Return the (x, y) coordinate for the center point of the cell that contains the specified text.  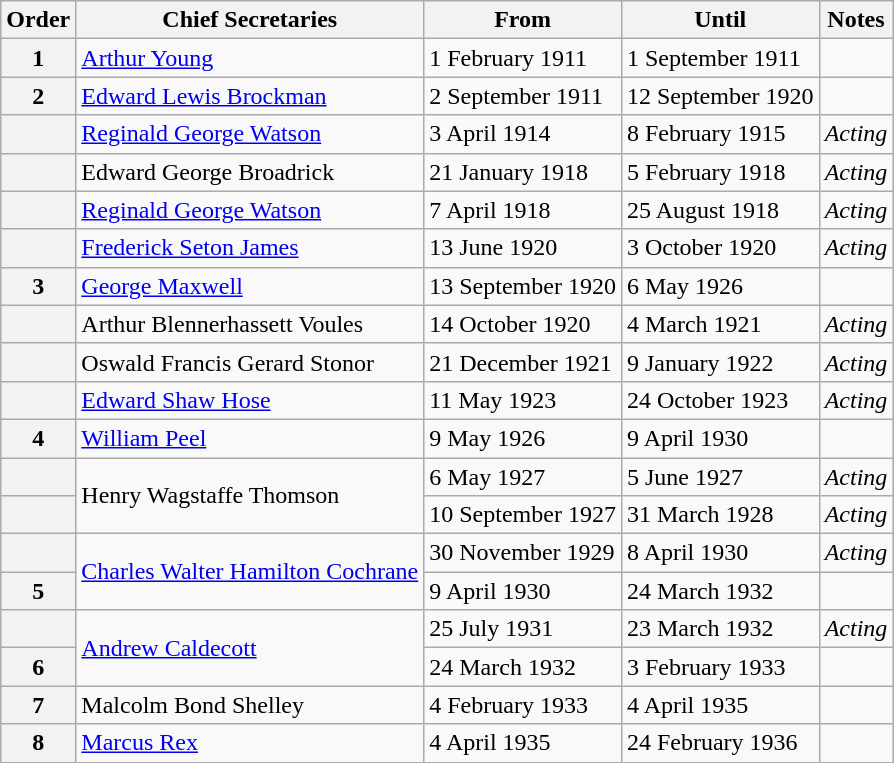
4 (38, 438)
1 (38, 58)
5 February 1918 (720, 172)
3 (38, 286)
9 January 1922 (720, 362)
9 May 1926 (523, 438)
5 June 1927 (720, 477)
Oswald Francis Gerard Stonor (250, 362)
Malcolm Bond Shelley (250, 705)
Chief Secretaries (250, 20)
30 November 1929 (523, 553)
1 September 1911 (720, 58)
Henry Wagstaffe Thomson (250, 496)
George Maxwell (250, 286)
10 September 1927 (523, 515)
Frederick Seton James (250, 248)
2 September 1911 (523, 96)
2 (38, 96)
4 March 1921 (720, 324)
Andrew Caldecott (250, 648)
3 October 1920 (720, 248)
3 April 1914 (523, 134)
6 (38, 667)
23 March 1932 (720, 629)
Arthur Blennerhassett Voules (250, 324)
6 May 1927 (523, 477)
7 (38, 705)
Charles Walter Hamilton Cochrane (250, 572)
From (523, 20)
8 February 1915 (720, 134)
William Peel (250, 438)
Edward Lewis Brockman (250, 96)
14 October 1920 (523, 324)
7 April 1918 (523, 210)
Edward George Broadrick (250, 172)
31 March 1928 (720, 515)
12 September 1920 (720, 96)
24 October 1923 (720, 400)
6 May 1926 (720, 286)
11 May 1923 (523, 400)
1 February 1911 (523, 58)
Until (720, 20)
13 September 1920 (523, 286)
Arthur Young (250, 58)
8 (38, 743)
24 February 1936 (720, 743)
8 April 1930 (720, 553)
Order (38, 20)
Edward Shaw Hose (250, 400)
21 December 1921 (523, 362)
Marcus Rex (250, 743)
4 February 1933 (523, 705)
25 July 1931 (523, 629)
21 January 1918 (523, 172)
13 June 1920 (523, 248)
3 February 1933 (720, 667)
5 (38, 591)
25 August 1918 (720, 210)
Notes (856, 20)
